Detect which cell encompasses the target text, then output its [X, Y] center coordinate. 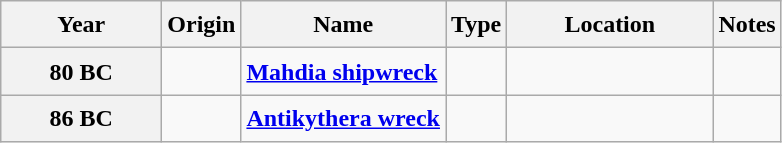
Location [610, 24]
Name [344, 24]
Origin [202, 24]
Notes [747, 24]
Mahdia shipwreck [344, 72]
80 BC [82, 72]
Type [476, 24]
Antikythera wreck [344, 118]
86 BC [82, 118]
Year [82, 24]
